Detect which cell encompasses the target text, then output its [X, Y] center coordinate. 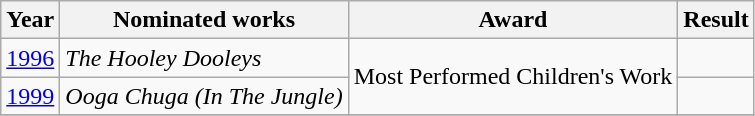
Nominated works [204, 20]
Ooga Chuga (In The Jungle) [204, 96]
1999 [30, 96]
Most Performed Children's Work [513, 77]
Award [513, 20]
The Hooley Dooleys [204, 58]
Result [716, 20]
Year [30, 20]
1996 [30, 58]
